Determine the (X, Y) coordinate at the center of the cell enclosing the given text.  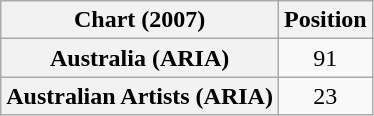
Position (325, 20)
Australia (ARIA) (140, 58)
23 (325, 96)
91 (325, 58)
Chart (2007) (140, 20)
Australian Artists (ARIA) (140, 96)
